Capture the cell that displays the provided text and extract its [x, y] central coordinate. 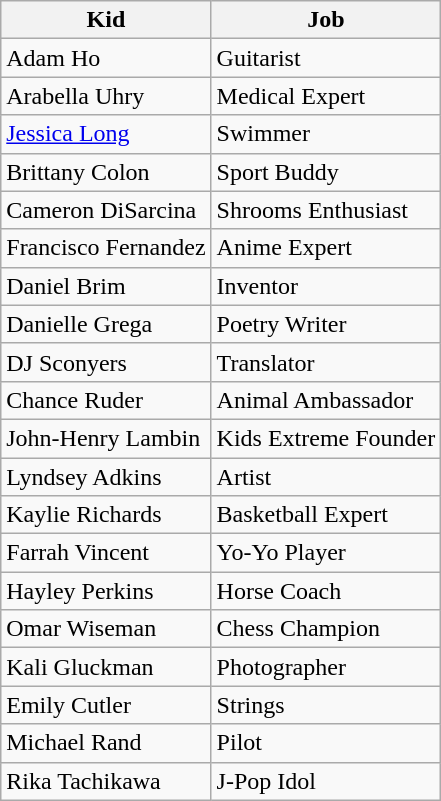
Danielle Grega [106, 324]
Arabella Uhry [106, 96]
Lyndsey Adkins [106, 477]
John-Henry Lambin [106, 438]
DJ Sconyers [106, 362]
Emily Cutler [106, 705]
Daniel Brim [106, 286]
Chance Ruder [106, 400]
Chess Champion [326, 629]
Horse Coach [326, 591]
J-Pop Idol [326, 781]
Poetry Writer [326, 324]
Adam Ho [106, 58]
Shrooms Enthusiast [326, 210]
Kali Gluckman [106, 667]
Artist [326, 477]
Animal Ambassador [326, 400]
Strings [326, 705]
Yo-Yo Player [326, 553]
Photographer [326, 667]
Basketball Expert [326, 515]
Kid [106, 20]
Job [326, 20]
Guitarist [326, 58]
Farrah Vincent [106, 553]
Hayley Perkins [106, 591]
Francisco Fernandez [106, 248]
Rika Tachikawa [106, 781]
Brittany Colon [106, 172]
Anime Expert [326, 248]
Sport Buddy [326, 172]
Medical Expert [326, 96]
Michael Rand [106, 743]
Kaylie Richards [106, 515]
Jessica Long [106, 134]
Pilot [326, 743]
Kids Extreme Founder [326, 438]
Translator [326, 362]
Cameron DiSarcina [106, 210]
Swimmer [326, 134]
Omar Wiseman [106, 629]
Inventor [326, 286]
